Detect which cell encompasses the target text, then output its [X, Y] center coordinate. 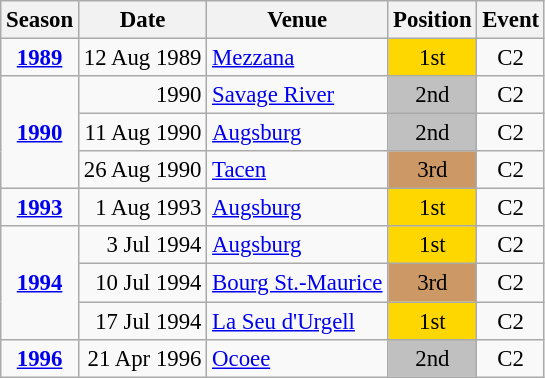
1996 [40, 358]
1989 [40, 58]
Ocoee [298, 358]
Position [432, 20]
1994 [40, 282]
Season [40, 20]
La Seu d'Urgell [298, 321]
Bourg St.-Maurice [298, 283]
Savage River [298, 95]
10 Jul 1994 [142, 283]
Event [511, 20]
Venue [298, 20]
11 Aug 1990 [142, 133]
Tacen [298, 170]
Mezzana [298, 58]
21 Apr 1996 [142, 358]
Date [142, 20]
1 Aug 1993 [142, 208]
17 Jul 1994 [142, 321]
26 Aug 1990 [142, 170]
1993 [40, 208]
12 Aug 1989 [142, 58]
3 Jul 1994 [142, 245]
